Scan for the cell matching the given text and deliver its [X, Y] coordinate at center. 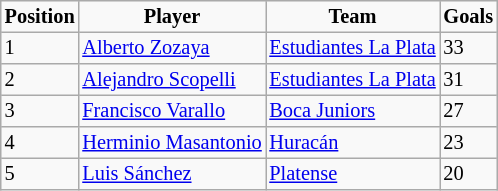
Alberto Zozaya [172, 48]
Alejandro Scopelli [172, 80]
Herminio Masantonio [172, 143]
Platense [353, 174]
Luis Sánchez [172, 174]
4 [40, 143]
27 [468, 111]
Team [353, 17]
Huracán [353, 143]
Goals [468, 17]
Boca Juniors [353, 111]
2 [40, 80]
Francisco Varallo [172, 111]
5 [40, 174]
Position [40, 17]
33 [468, 48]
20 [468, 174]
3 [40, 111]
1 [40, 48]
31 [468, 80]
Player [172, 17]
23 [468, 143]
